Output the [X, Y] coordinate of the center of the cell containing the given text.  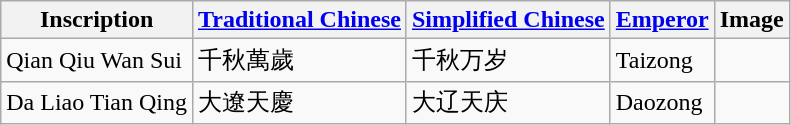
Qian Qiu Wan Sui [97, 60]
Image [752, 20]
Simplified Chinese [508, 20]
Daozong [662, 102]
大遼天慶 [299, 102]
Emperor [662, 20]
Traditional Chinese [299, 20]
Inscription [97, 20]
千秋万岁 [508, 60]
Taizong [662, 60]
Da Liao Tian Qing [97, 102]
大辽天庆 [508, 102]
千秋萬歲 [299, 60]
